Pinpoint the cell where the given text exists, returning its [X, Y] midpoint coordinate. 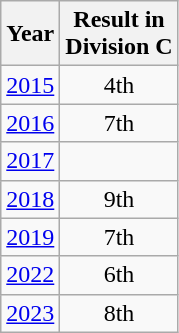
4th [119, 85]
6th [119, 275]
2023 [30, 313]
2022 [30, 275]
8th [119, 313]
Year [30, 34]
2019 [30, 237]
Result inDivision C [119, 34]
2017 [30, 161]
9th [119, 199]
2016 [30, 123]
2015 [30, 85]
2018 [30, 199]
